Output the [X, Y] coordinate of the center of the cell containing the given text.  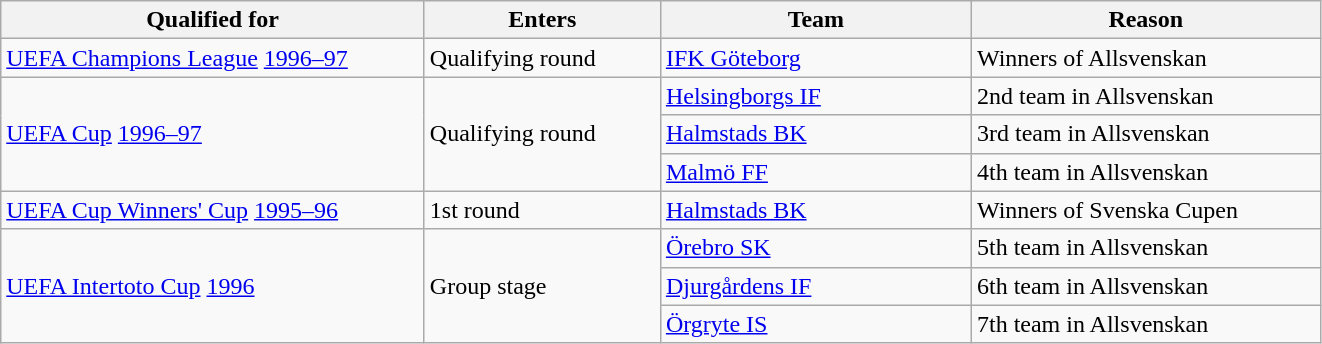
Winners of Allsvenskan [1146, 58]
IFK Göteborg [816, 58]
Malmö FF [816, 172]
Winners of Svenska Cupen [1146, 210]
UEFA Intertoto Cup 1996 [213, 286]
6th team in Allsvenskan [1146, 286]
Qualified for [213, 20]
4th team in Allsvenskan [1146, 172]
Enters [542, 20]
1st round [542, 210]
UEFA Cup Winners' Cup 1995–96 [213, 210]
UEFA Champions League 1996–97 [213, 58]
5th team in Allsvenskan [1146, 248]
Group stage [542, 286]
Örebro SK [816, 248]
Örgryte IS [816, 324]
2nd team in Allsvenskan [1146, 96]
Reason [1146, 20]
Team [816, 20]
UEFA Cup 1996–97 [213, 134]
Djurgårdens IF [816, 286]
Helsingborgs IF [816, 96]
7th team in Allsvenskan [1146, 324]
3rd team in Allsvenskan [1146, 134]
